Scan for the cell matching the given text and deliver its (X, Y) coordinate at center. 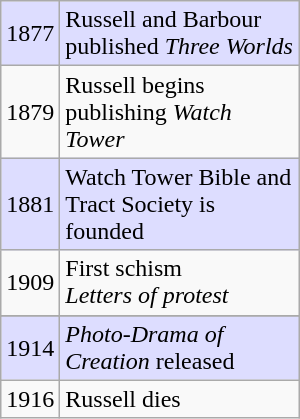
1909 (30, 282)
Photo-Drama of Creation released (180, 348)
1881 (30, 204)
Russell dies (180, 399)
1914 (30, 348)
Russell begins publishing Watch Tower (180, 112)
First schismLetters of protest (180, 282)
1877 (30, 34)
1879 (30, 112)
1916 (30, 399)
Russell and Barbour published Three Worlds (180, 34)
Watch Tower Bible and Tract Society is founded (180, 204)
